Search for the cell housing the specified text and yield its (X, Y) center coordinate. 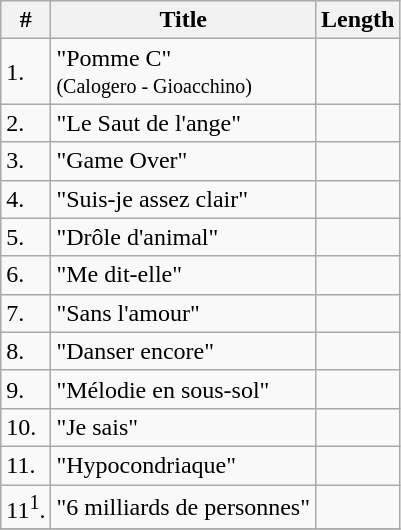
"6 milliards de personnes" (184, 506)
"Me dit-elle" (184, 275)
5. (26, 237)
111. (26, 506)
2. (26, 123)
# (26, 20)
"Mélodie en sous-sol" (184, 389)
10. (26, 427)
4. (26, 199)
Length (358, 20)
9. (26, 389)
6. (26, 275)
"Hypocondriaque" (184, 465)
1. (26, 72)
Title (184, 20)
"Game Over" (184, 161)
8. (26, 351)
"Pomme C" (Calogero - Gioacchino) (184, 72)
"Le Saut de l'ange" (184, 123)
"Sans l'amour" (184, 313)
11. (26, 465)
3. (26, 161)
"Je sais" (184, 427)
"Danser encore" (184, 351)
"Suis-je assez clair" (184, 199)
7. (26, 313)
"Drôle d'animal" (184, 237)
